Pinpoint the cell where the given text exists, returning its (x, y) midpoint coordinate. 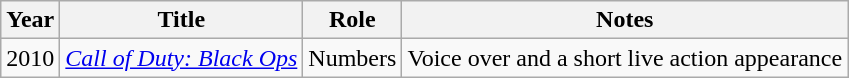
Numbers (352, 58)
Voice over and a short live action appearance (625, 58)
Call of Duty: Black Ops (182, 58)
Title (182, 20)
2010 (30, 58)
Role (352, 20)
Year (30, 20)
Notes (625, 20)
